Locate the cell with the specified text and output its (X, Y) center coordinate. 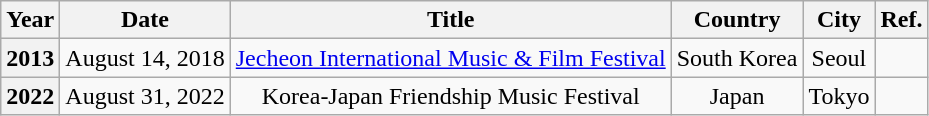
City (839, 20)
Year (30, 20)
2022 (30, 96)
Ref. (902, 20)
August 31, 2022 (145, 96)
Korea-Japan Friendship Music Festival (450, 96)
Japan (737, 96)
Title (450, 20)
Tokyo (839, 96)
South Korea (737, 58)
Country (737, 20)
Jecheon International Music & Film Festival (450, 58)
2013 (30, 58)
Date (145, 20)
August 14, 2018 (145, 58)
Seoul (839, 58)
